Find where the given text appears and provide that cell's center as [X, Y] coordinate. 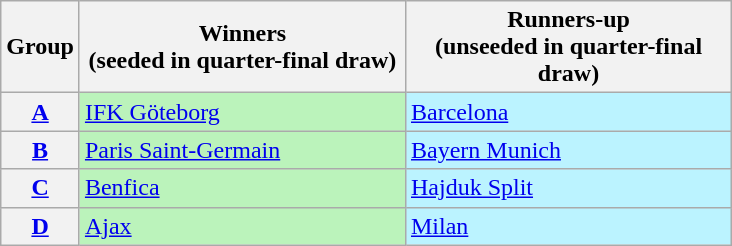
D [40, 226]
Hajduk Split [568, 188]
Runners-up(unseeded in quarter-final draw) [568, 47]
Ajax [242, 226]
Winners(seeded in quarter-final draw) [242, 47]
Milan [568, 226]
Group [40, 47]
Barcelona [568, 112]
Benfica [242, 188]
C [40, 188]
Paris Saint-Germain [242, 150]
A [40, 112]
B [40, 150]
Bayern Munich [568, 150]
IFK Göteborg [242, 112]
